From the cell containing the given text, extract its center point as (X, Y) coordinate. 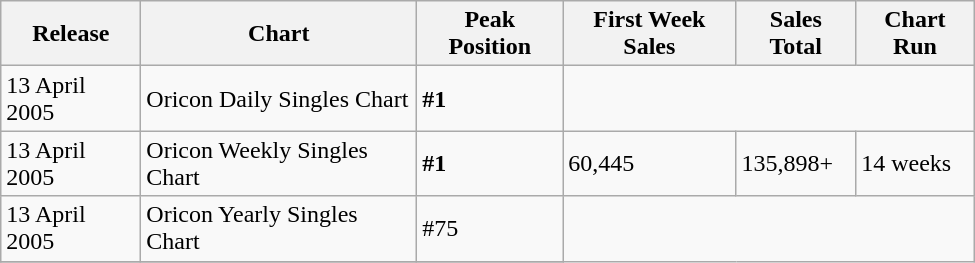
Oricon Yearly Singles Chart (279, 228)
Sales Total (796, 34)
Oricon Weekly Singles Chart (279, 164)
Peak Position (490, 34)
60,445 (650, 164)
14 weeks (916, 164)
Chart (279, 34)
Oricon Daily Singles Chart (279, 98)
First Week Sales (650, 34)
#75 (490, 228)
Release (71, 34)
Chart Run (916, 34)
135,898+ (796, 164)
